Return [x, y] of the center of cell containing provided text 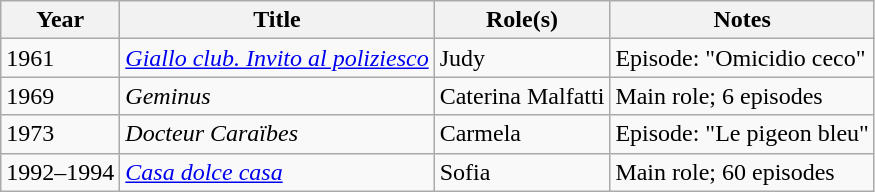
1969 [60, 96]
Geminus [277, 96]
Year [60, 20]
Main role; 6 episodes [742, 96]
Role(s) [522, 20]
Main role; 60 episodes [742, 172]
1992–1994 [60, 172]
Judy [522, 58]
Docteur Caraïbes [277, 134]
Casa dolce casa [277, 172]
Carmela [522, 134]
Episode: "Omicidio ceco" [742, 58]
Sofia [522, 172]
Notes [742, 20]
Title [277, 20]
1973 [60, 134]
Giallo club. Invito al poliziesco [277, 58]
Episode: "Le pigeon bleu" [742, 134]
Caterina Malfatti [522, 96]
1961 [60, 58]
